Scan for the cell matching the given text and deliver its (X, Y) coordinate at center. 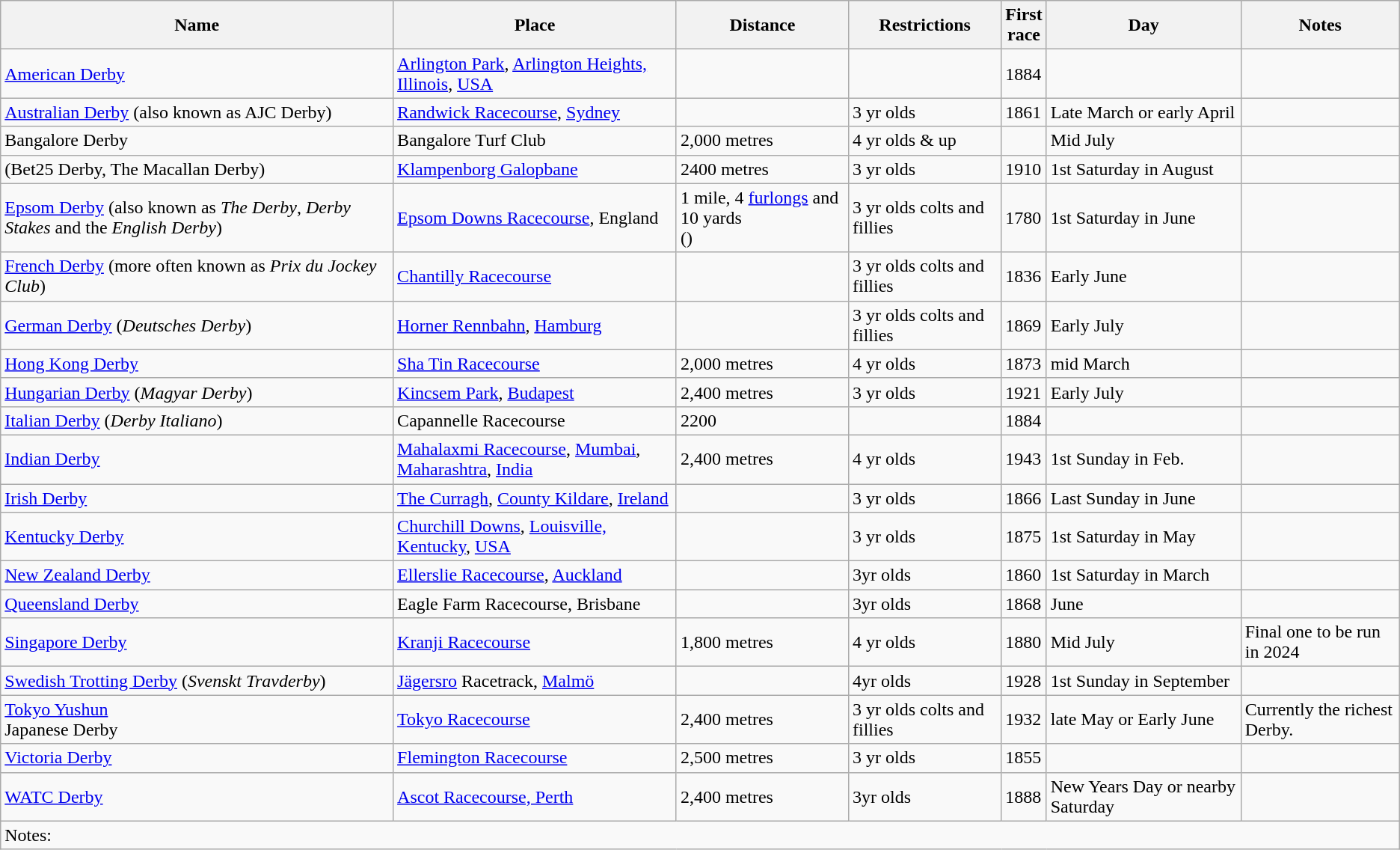
Early June (1143, 277)
German Derby (Deutsches Derby) (197, 325)
Bangalore Derby (197, 141)
1 mile, 4 furlongs and 10 yards() (762, 218)
Hong Kong Derby (197, 364)
Capannelle Racecourse (535, 421)
1,800 metres (762, 642)
Mahalaxmi Racecourse, Mumbai, Maharashtra, India (535, 459)
Italian Derby (Derby Italiano) (197, 421)
1866 (1024, 498)
Bangalore Turf Club (535, 141)
Victoria Derby (197, 758)
Epsom Downs Racecourse, England (535, 218)
American Derby (197, 73)
Currently the richest Derby. (1320, 720)
Notes (1320, 25)
1855 (1024, 758)
1921 (1024, 392)
Horner Rennbahn, Hamburg (535, 325)
Kentucky Derby (197, 537)
June (1143, 604)
Tokyo Racecourse (535, 720)
Ellerslie Racecourse, Auckland (535, 575)
Kincsem Park, Budapest (535, 392)
1880 (1024, 642)
1928 (1024, 681)
Indian Derby (197, 459)
2,500 metres (762, 758)
French Derby (more often known as Prix du Jockey Club) (197, 277)
1860 (1024, 575)
late May or Early June (1143, 720)
Final one to be run in 2024 (1320, 642)
Last Sunday in June (1143, 498)
New Years Day or nearby Saturday (1143, 796)
Distance (762, 25)
1st Sunday in Feb. (1143, 459)
1943 (1024, 459)
1st Saturday in May (1143, 537)
Place (535, 25)
Singapore Derby (197, 642)
Eagle Farm Racecourse, Brisbane (535, 604)
1st Saturday in August (1143, 169)
mid March (1143, 364)
The Curragh, County Kildare, Ireland (535, 498)
WATC Derby (197, 796)
Sha Tin Racecourse (535, 364)
Notes: (700, 835)
Late March or early April (1143, 112)
Randwick Racecourse, Sydney (535, 112)
Name (197, 25)
1st Sunday in September (1143, 681)
Arlington Park, Arlington Heights, Illinois, USA (535, 73)
1st Saturday in March (1143, 575)
(Bet25 Derby, The Macallan Derby) (197, 169)
Restrictions (924, 25)
Tokyo Yushun Japanese Derby (197, 720)
Jägersro Racetrack, Malmö (535, 681)
1868 (1024, 604)
1869 (1024, 325)
Day (1143, 25)
Swedish Trotting Derby (Svenskt Travderby) (197, 681)
1st Saturday in June (1143, 218)
Queensland Derby (197, 604)
Churchill Downs, Louisville, Kentucky, USA (535, 537)
4yr olds (924, 681)
1836 (1024, 277)
Firstrace (1024, 25)
Klampenborg Galopbane (535, 169)
Australian Derby (also known as AJC Derby) (197, 112)
1910 (1024, 169)
2400 metres (762, 169)
Chantilly Racecourse (535, 277)
Ascot Racecourse, Perth (535, 796)
1888 (1024, 796)
New Zealand Derby (197, 575)
Epsom Derby (also known as The Derby, Derby Stakes and the English Derby) (197, 218)
Kranji Racecourse (535, 642)
Flemington Racecourse (535, 758)
1875 (1024, 537)
2200 (762, 421)
Hungarian Derby (Magyar Derby) (197, 392)
1873 (1024, 364)
Irish Derby (197, 498)
1780 (1024, 218)
4 yr olds & up (924, 141)
1861 (1024, 112)
1932 (1024, 720)
